Locate the cell with the specified text and output its (x, y) center coordinate. 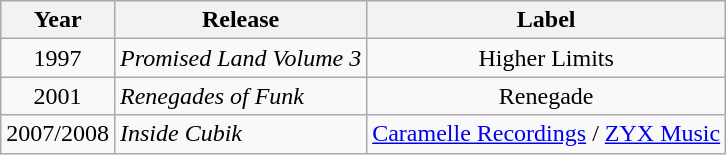
1997 (58, 58)
2001 (58, 96)
2007/2008 (58, 134)
Inside Cubik (240, 134)
Renegades of Funk (240, 96)
Release (240, 20)
Higher Limits (546, 58)
Promised Land Volume 3 (240, 58)
Year (58, 20)
Caramelle Recordings / ZYX Music (546, 134)
Label (546, 20)
Renegade (546, 96)
